Pinpoint the cell where the given text exists, returning its [X, Y] midpoint coordinate. 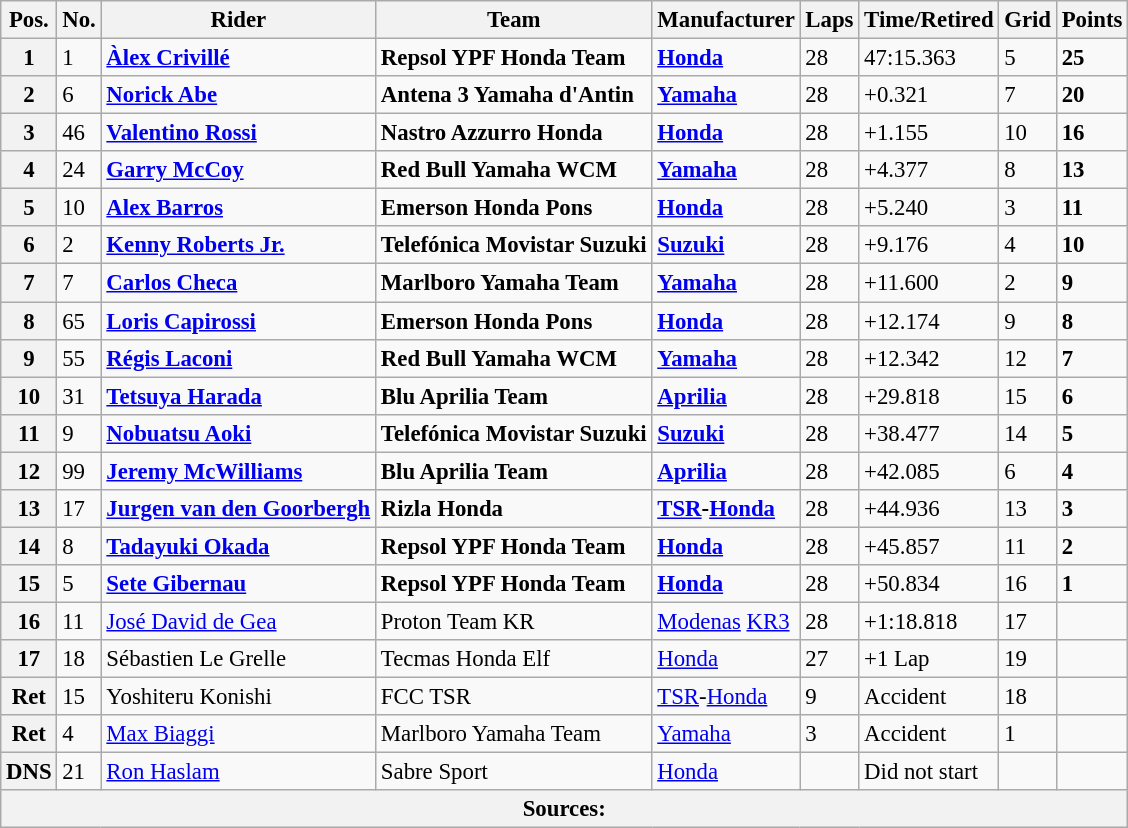
Garry McCoy [238, 170]
Antena 3 Yamaha d'Antin [514, 95]
Proton Team KR [514, 621]
Sete Gibernau [238, 584]
FCC TSR [514, 697]
+50.834 [929, 584]
Jurgen van den Goorbergh [238, 509]
31 [79, 396]
Norick Abe [238, 95]
+45.857 [929, 546]
Alex Barros [238, 208]
+38.477 [929, 433]
+0.321 [929, 95]
65 [79, 321]
DNS [29, 772]
Tetsuya Harada [238, 396]
Laps [830, 20]
Team [514, 20]
Rizla Honda [514, 509]
Did not start [929, 772]
Sébastien Le Grelle [238, 659]
Ron Haslam [238, 772]
Pos. [29, 20]
46 [79, 133]
+1.155 [929, 133]
Modenas KR3 [726, 621]
+12.342 [929, 358]
+12.174 [929, 321]
No. [79, 20]
24 [79, 170]
Grid [1028, 20]
Max Biaggi [238, 734]
Sabre Sport [514, 772]
47:15.363 [929, 58]
+5.240 [929, 208]
+42.085 [929, 471]
+1 Lap [929, 659]
Tadayuki Okada [238, 546]
Rider [238, 20]
Manufacturer [726, 20]
+29.818 [929, 396]
Yoshiteru Konishi [238, 697]
Nobuatsu Aoki [238, 433]
20 [1092, 95]
Tecmas Honda Elf [514, 659]
José David de Gea [238, 621]
Nastro Azzurro Honda [514, 133]
Time/Retired [929, 20]
Jeremy McWilliams [238, 471]
+4.377 [929, 170]
21 [79, 772]
+11.600 [929, 283]
Loris Capirossi [238, 321]
Points [1092, 20]
+9.176 [929, 245]
Valentino Rossi [238, 133]
+1:18.818 [929, 621]
Régis Laconi [238, 358]
27 [830, 659]
55 [79, 358]
25 [1092, 58]
99 [79, 471]
+44.936 [929, 509]
Àlex Crivillé [238, 58]
Sources: [564, 809]
Carlos Checa [238, 283]
Kenny Roberts Jr. [238, 245]
19 [1028, 659]
